Pinpoint the cell where the given text exists, returning its (X, Y) midpoint coordinate. 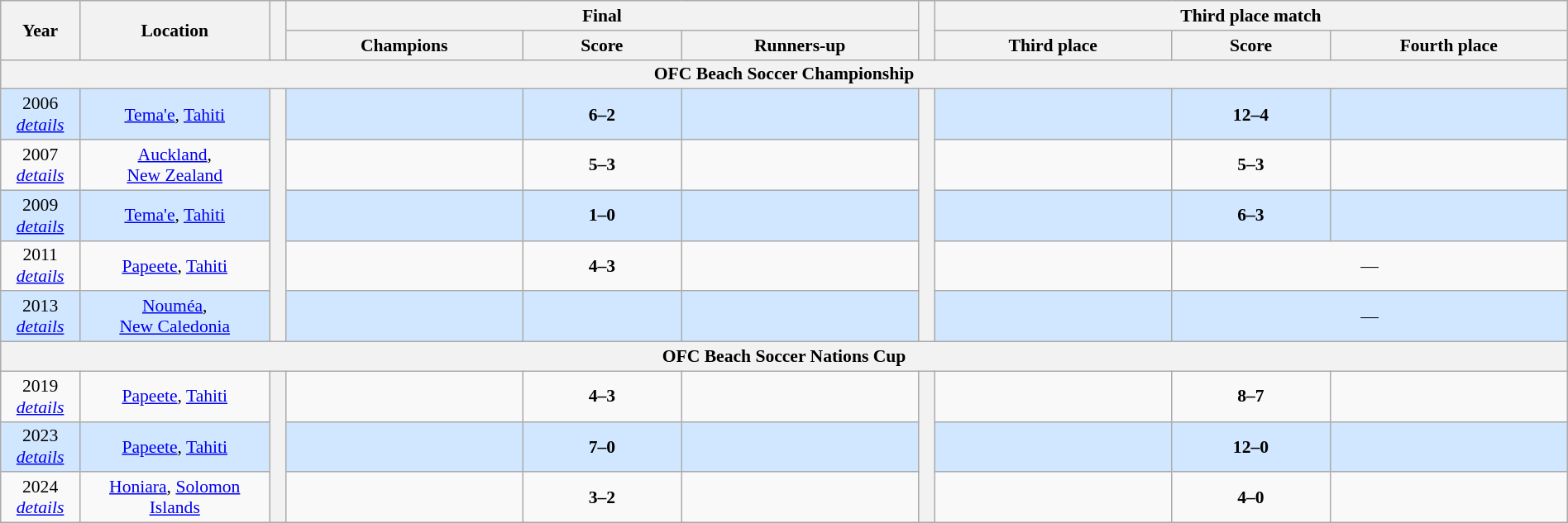
Champions (404, 45)
Auckland,New Zealand (174, 165)
4–0 (1250, 497)
Location (174, 30)
Third place match (1251, 16)
Third place (1054, 45)
2013details (41, 317)
2023details (41, 446)
12–0 (1250, 446)
12–4 (1250, 114)
2006details (41, 114)
7–0 (602, 446)
Fourth place (1449, 45)
Runners-up (801, 45)
OFC Beach Soccer Championship (784, 74)
1–0 (602, 215)
8–7 (1250, 397)
Year (41, 30)
2009details (41, 215)
OFC Beach Soccer Nations Cup (784, 357)
2024details (41, 497)
3–2 (602, 497)
Honiara, Solomon Islands (174, 497)
6–2 (602, 114)
Final (602, 16)
Nouméa,New Caledonia (174, 317)
2007details (41, 165)
2011details (41, 266)
6–3 (1250, 215)
2019details (41, 397)
